Provide the (x, y) coordinate of the cell's center where the given text is located.  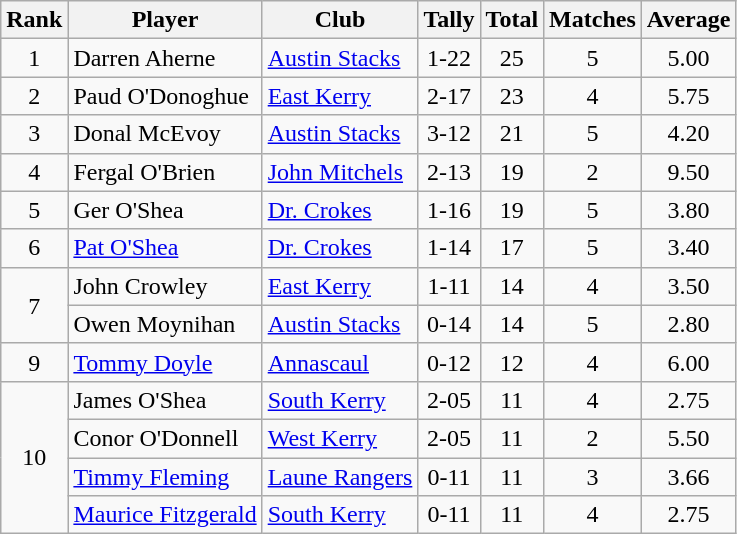
Annascaul (340, 362)
3.66 (688, 477)
9 (34, 362)
Player (165, 20)
Total (512, 20)
0-14 (449, 324)
5.75 (688, 96)
West Kerry (340, 438)
12 (512, 362)
Tally (449, 20)
Club (340, 20)
7 (34, 305)
23 (512, 96)
17 (512, 248)
6 (34, 248)
1-22 (449, 58)
Matches (593, 20)
Pat O'Shea (165, 248)
Ger O'Shea (165, 210)
Timmy Fleming (165, 477)
3-12 (449, 134)
Darren Aherne (165, 58)
Paud O'Donoghue (165, 96)
John Mitchels (340, 172)
1 (34, 58)
James O'Shea (165, 400)
Average (688, 20)
3.50 (688, 286)
Laune Rangers (340, 477)
Maurice Fitzgerald (165, 515)
1-11 (449, 286)
9.50 (688, 172)
2-17 (449, 96)
Conor O'Donnell (165, 438)
5.00 (688, 58)
Tommy Doyle (165, 362)
25 (512, 58)
6.00 (688, 362)
Owen Moynihan (165, 324)
Fergal O'Brien (165, 172)
Rank (34, 20)
2.80 (688, 324)
10 (34, 457)
Donal McEvoy (165, 134)
1-16 (449, 210)
3.80 (688, 210)
1-14 (449, 248)
2-13 (449, 172)
0-12 (449, 362)
4.20 (688, 134)
3.40 (688, 248)
21 (512, 134)
5.50 (688, 438)
John Crowley (165, 286)
